Identify which cell holds the provided text, then report its [x, y] central coordinate. 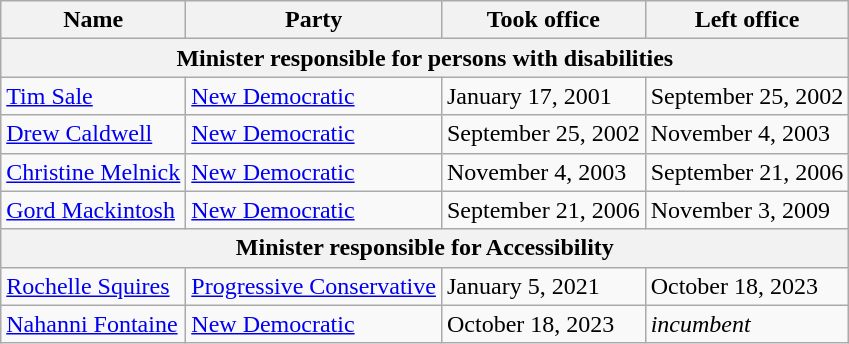
Drew Caldwell [94, 134]
Left office [747, 20]
January 5, 2021 [543, 286]
incumbent [747, 324]
Christine Melnick [94, 172]
Nahanni Fontaine [94, 324]
January 17, 2001 [543, 96]
Party [314, 20]
Name [94, 20]
Minister responsible for persons with disabilities [425, 58]
Tim Sale [94, 96]
Gord Mackintosh [94, 210]
Minister responsible for Accessibility [425, 248]
Rochelle Squires [94, 286]
Took office [543, 20]
November 3, 2009 [747, 210]
Progressive Conservative [314, 286]
